Return [X, Y] of the center of cell containing provided text 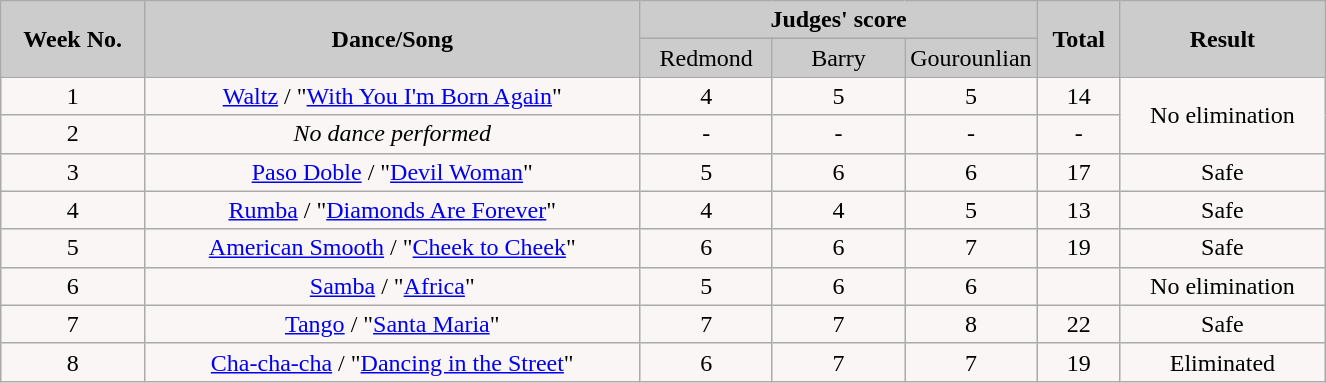
Judges' score [838, 20]
Result [1222, 39]
Week No. [73, 39]
Dance/Song [392, 39]
Barry [838, 58]
Gourounlian [971, 58]
2 [73, 134]
3 [73, 172]
Waltz / "With You I'm Born Again" [392, 96]
Cha-cha-cha / "Dancing in the Street" [392, 362]
Redmond [706, 58]
22 [1078, 324]
Rumba / "Diamonds Are Forever" [392, 210]
1 [73, 96]
American Smooth / "Cheek to Cheek" [392, 248]
No dance performed [392, 134]
17 [1078, 172]
Tango / "Santa Maria" [392, 324]
Total [1078, 39]
Samba / "Africa" [392, 286]
Paso Doble / "Devil Woman" [392, 172]
Eliminated [1222, 362]
13 [1078, 210]
14 [1078, 96]
